For the text-containing cell, return its midpoint in (X, Y) coordinate format. 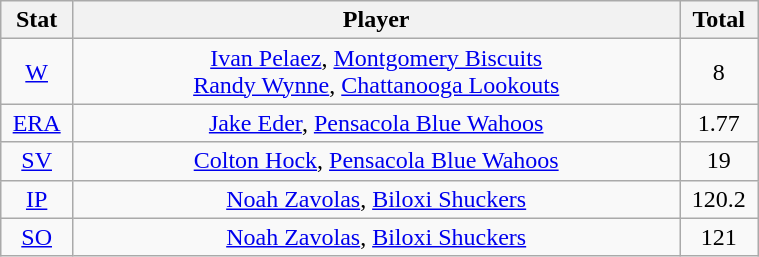
121 (719, 237)
W (37, 72)
SV (37, 161)
120.2 (719, 199)
Ivan Pelaez, Montgomery Biscuits Randy Wynne, Chattanooga Lookouts (376, 72)
ERA (37, 123)
1.77 (719, 123)
Player (376, 20)
Jake Eder, Pensacola Blue Wahoos (376, 123)
19 (719, 161)
Total (719, 20)
SO (37, 237)
Stat (37, 20)
8 (719, 72)
IP (37, 199)
Colton Hock, Pensacola Blue Wahoos (376, 161)
